Pinpoint the cell where the given text exists, returning its [x, y] midpoint coordinate. 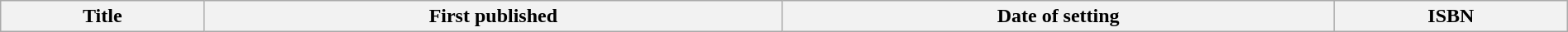
ISBN [1451, 16]
Title [103, 16]
Date of setting [1059, 16]
First published [493, 16]
